Search for the cell housing the specified text and yield its [X, Y] center coordinate. 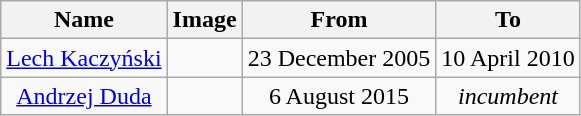
incumbent [508, 96]
Name [84, 20]
Image [204, 20]
10 April 2010 [508, 58]
Andrzej Duda [84, 96]
From [339, 20]
Lech Kaczyński [84, 58]
6 August 2015 [339, 96]
To [508, 20]
23 December 2005 [339, 58]
